Scan for the cell matching the given text and deliver its [X, Y] coordinate at center. 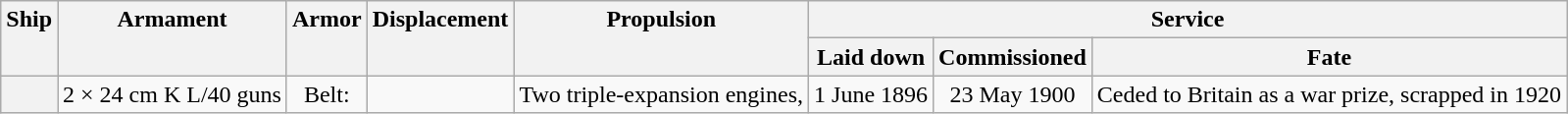
Armament [173, 38]
Ceded to Britain as a war prize, scrapped in 1920 [1329, 94]
Service [1189, 20]
Commissioned [1013, 57]
Laid down [871, 57]
1 June 1896 [871, 94]
Belt: [327, 94]
Two triple-expansion engines, [661, 94]
Armor [327, 38]
Ship [29, 38]
23 May 1900 [1013, 94]
2 × 24 cm K L/40 guns [173, 94]
Fate [1329, 57]
Displacement [440, 38]
Propulsion [661, 38]
